Output the [X, Y] coordinate of the center of the cell containing the given text.  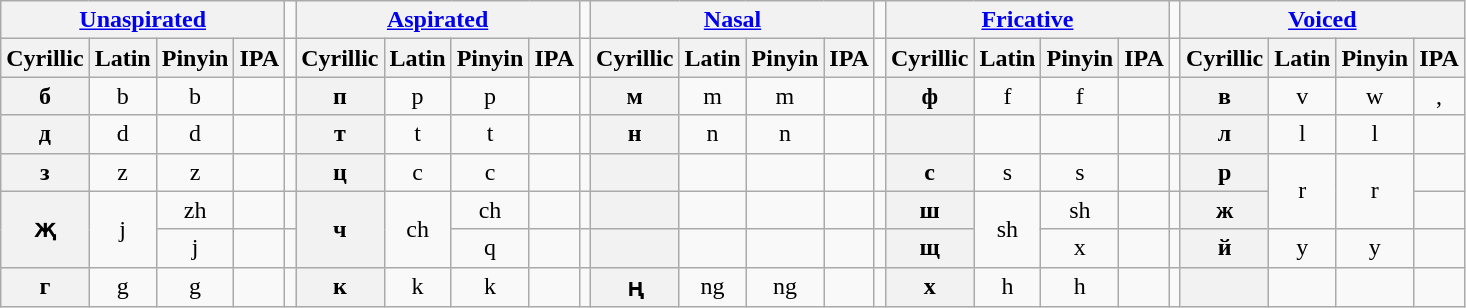
н [635, 134]
к [340, 287]
щ [929, 248]
ц [340, 172]
Unaspirated [143, 20]
с [929, 172]
Nasal [733, 20]
ж [1224, 210]
х [929, 287]
г [45, 287]
, [1440, 96]
zh [195, 210]
җ [45, 229]
Aspirated [438, 20]
v [1302, 96]
q [490, 248]
в [1224, 96]
ш [929, 210]
п [340, 96]
й [1224, 248]
x [1080, 248]
б [45, 96]
ф [929, 96]
з [45, 172]
р [1224, 172]
т [340, 134]
ч [340, 229]
м [635, 96]
Voiced [1322, 20]
л [1224, 134]
w [1375, 96]
ң [635, 287]
д [45, 134]
Fricative [1027, 20]
